Return [x, y] of the center of cell containing provided text 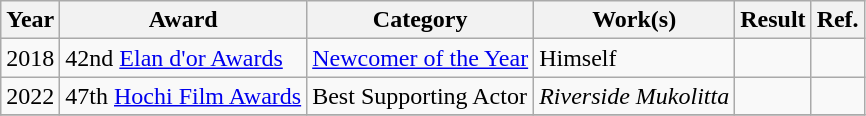
Himself [634, 58]
Category [420, 20]
47th Hochi Film Awards [184, 96]
Ref. [838, 20]
Award [184, 20]
2022 [30, 96]
Year [30, 20]
Work(s) [634, 20]
2018 [30, 58]
Newcomer of the Year [420, 58]
Best Supporting Actor [420, 96]
42nd Elan d'or Awards [184, 58]
Riverside Mukolitta [634, 96]
Result [773, 20]
